Detect which cell encompasses the target text, then output its (X, Y) center coordinate. 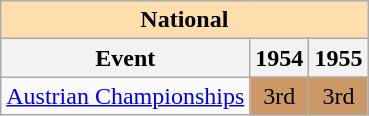
Event (126, 58)
1955 (338, 58)
Austrian Championships (126, 96)
1954 (280, 58)
National (184, 20)
